Return (x, y) of the center of cell containing provided text 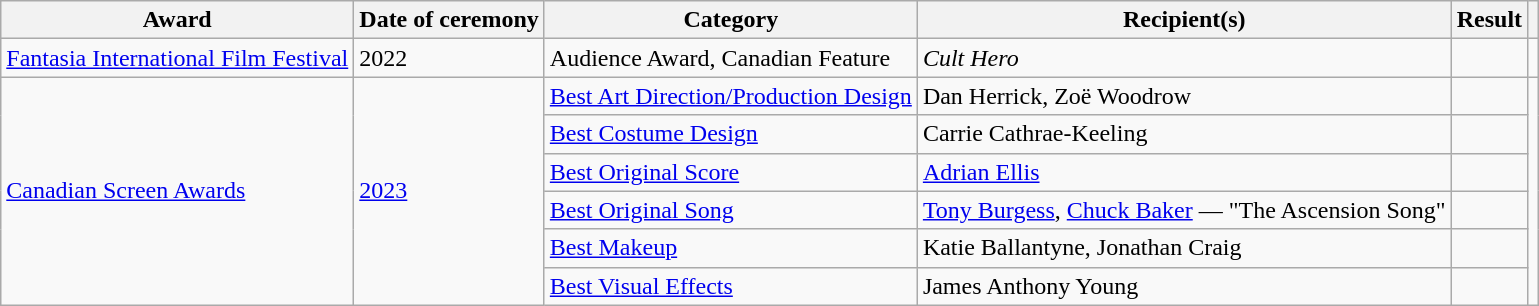
Best Visual Effects (730, 286)
Best Original Score (730, 172)
Canadian Screen Awards (178, 191)
Category (730, 20)
2023 (450, 191)
Best Original Song (730, 210)
Best Costume Design (730, 134)
Cult Hero (1184, 58)
Result (1489, 20)
Adrian Ellis (1184, 172)
Award (178, 20)
James Anthony Young (1184, 286)
Carrie Cathrae-Keeling (1184, 134)
Katie Ballantyne, Jonathan Craig (1184, 248)
Best Art Direction/Production Design (730, 96)
Dan Herrick, Zoë Woodrow (1184, 96)
2022 (450, 58)
Audience Award, Canadian Feature (730, 58)
Tony Burgess, Chuck Baker — "The Ascension Song" (1184, 210)
Recipient(s) (1184, 20)
Date of ceremony (450, 20)
Best Makeup (730, 248)
Fantasia International Film Festival (178, 58)
